Extract the (X, Y) coordinate from the center of the cell holding the provided text.  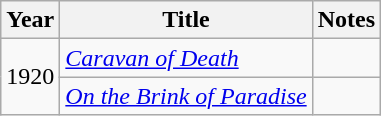
Notes (346, 20)
1920 (30, 77)
Year (30, 20)
Caravan of Death (186, 58)
On the Brink of Paradise (186, 96)
Title (186, 20)
